For the text-containing cell, return its midpoint in (X, Y) coordinate format. 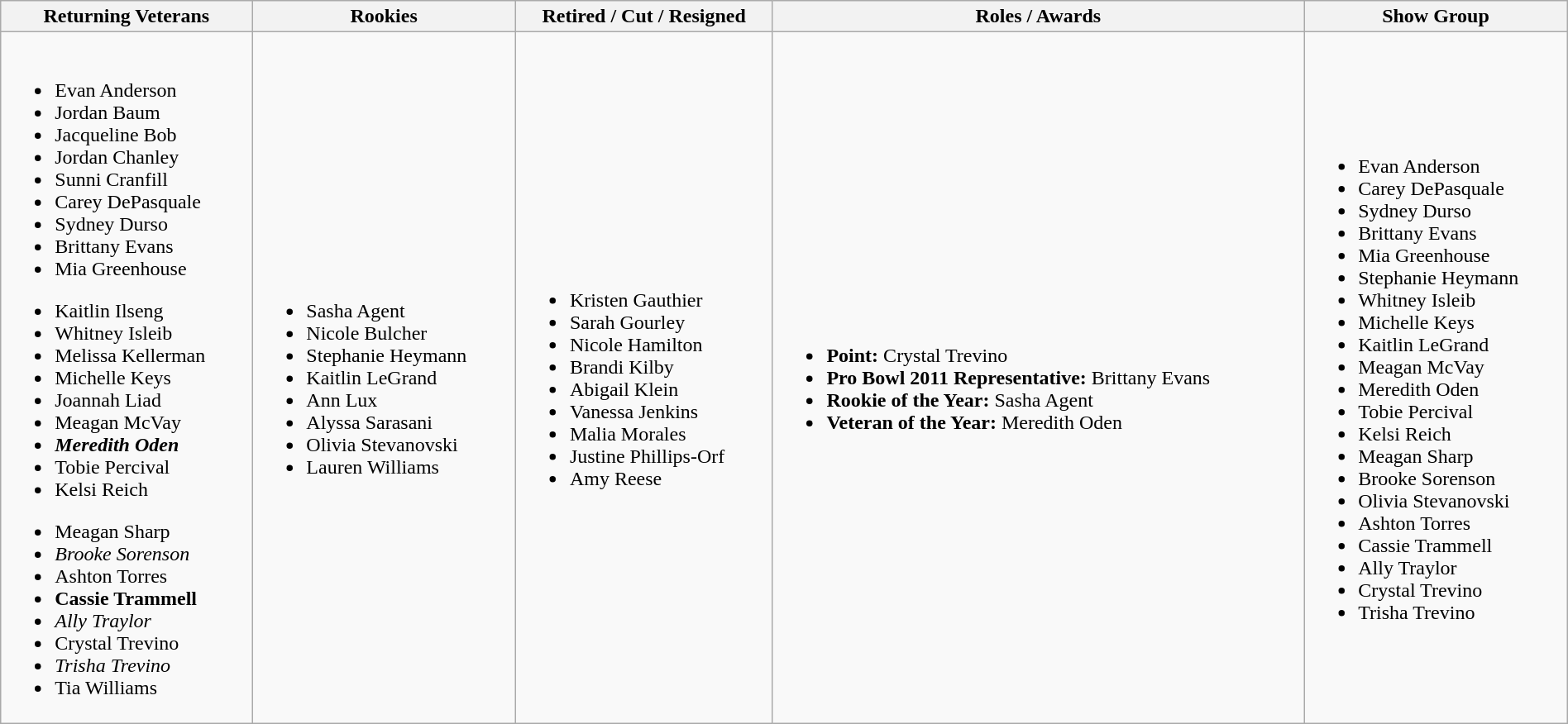
Roles / Awards (1039, 17)
Rookies (384, 17)
Show Group (1436, 17)
Point: Crystal TrevinoPro Bowl 2011 Representative: Brittany EvansRookie of the Year: Sasha AgentVeteran of the Year: Meredith Oden (1039, 378)
Returning Veterans (127, 17)
Kristen Gauthier Sarah Gourley Nicole Hamilton Brandi Kilby Abigail Klein Vanessa Jenkins Malia Morales Justine Phillips-Orf Amy Reese (643, 378)
Retired / Cut / Resigned (643, 17)
Sasha AgentNicole BulcherStephanie HeymannKaitlin LeGrandAnn LuxAlyssa SarasaniOlivia StevanovskiLauren Williams (384, 378)
